Extract the (x, y) coordinate from the center of the cell holding the provided text.  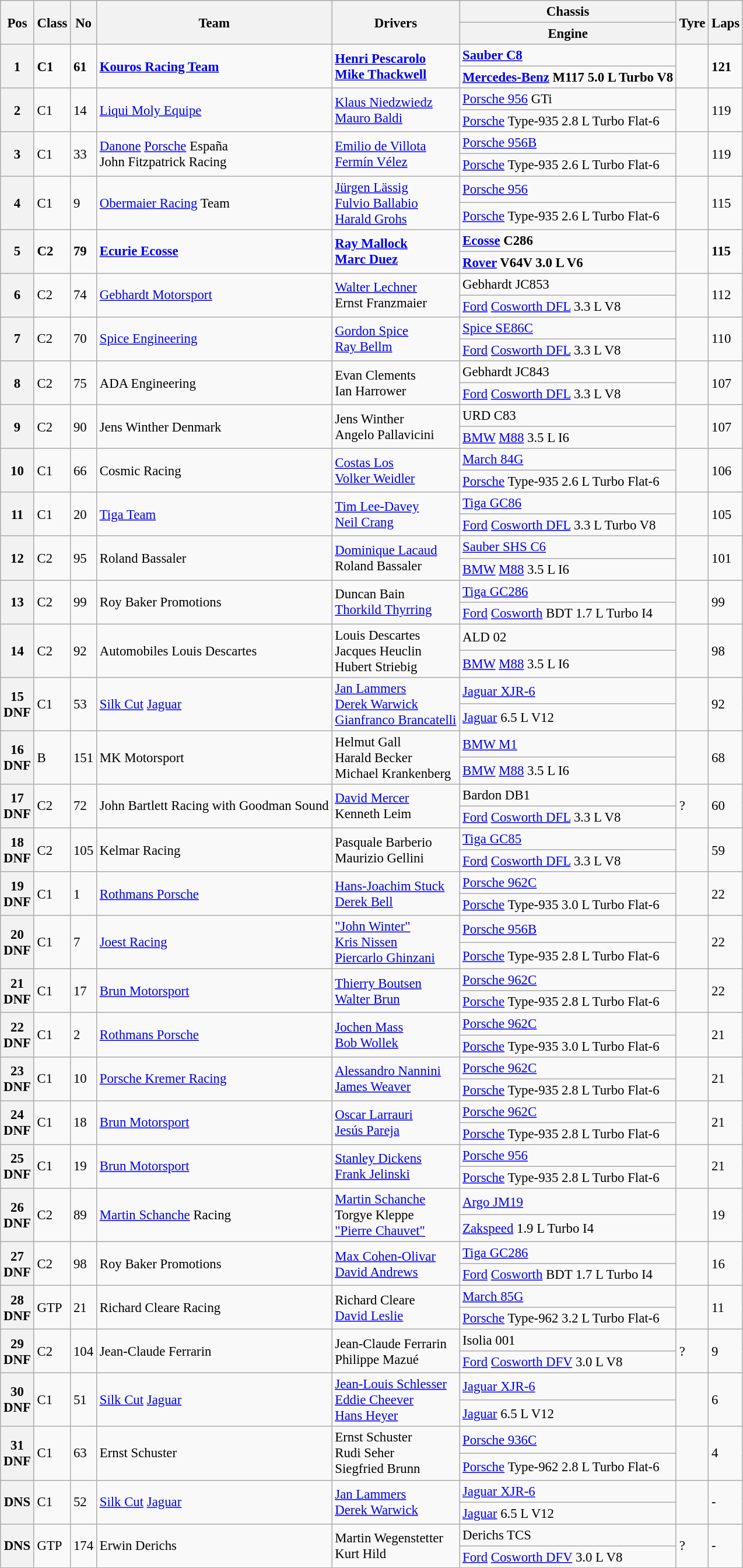
59 (726, 850)
Team (214, 22)
No (84, 22)
Bardon DB1 (568, 795)
Pos (17, 22)
28DNF (17, 1307)
Ecosse C286 (568, 240)
20 (84, 514)
Sauber C8 (568, 55)
66 (84, 470)
79 (84, 251)
Richard Cleare Racing (214, 1307)
Jean-Louis Schlesser Eddie Cheever Hans Heyer (395, 1400)
74 (84, 295)
Stanley Dickens Frank Jelinski (395, 1166)
110 (726, 339)
Drivers (395, 22)
Emilio de Villota Fermín Vélez (395, 154)
21DNF (17, 991)
29DNF (17, 1352)
Liqui Moly Equipe (214, 110)
March 85G (568, 1297)
Rover V64V 3.0 L V6 (568, 262)
104 (84, 1352)
Porsche Kremer Racing (214, 1079)
101 (726, 559)
Thierry Boutsen Walter Brun (395, 991)
Engine (568, 34)
John Bartlett Racing with Goodman Sound (214, 806)
Roland Bassaler (214, 559)
Cosmic Racing (214, 470)
19DNF (17, 893)
Jean-Claude Ferrarin Philippe Mazué (395, 1352)
Porsche Type-962 3.2 L Turbo Flat-6 (568, 1318)
URD C83 (568, 416)
Tyre (692, 22)
3 (17, 154)
Jens Winther Denmark (214, 427)
70 (84, 339)
Kouros Racing Team (214, 66)
Helmut Gall Harald Becker Michael Krankenberg (395, 757)
Tiga GC85 (568, 839)
17DNF (17, 806)
20DNF (17, 942)
Jens Winther Angelo Pallavicini (395, 427)
Danone Porsche España John Fitzpatrick Racing (214, 154)
Jan Lammers Derek Warwick (395, 1502)
Tiga GC86 (568, 503)
17 (84, 991)
Evan Clements Ian Harrower (395, 383)
5 (17, 251)
95 (84, 559)
12 (17, 559)
MK Motorsport (214, 757)
Richard Cleare David Leslie (395, 1307)
Costas Los Volker Weidler (395, 470)
Class (52, 22)
53 (84, 704)
ALD 02 (568, 637)
121 (726, 66)
Gordon Spice Ray Bellm (395, 339)
BMW M1 (568, 744)
Porsche 936C (568, 1440)
Gebhardt JC853 (568, 284)
Erwin Derichs (214, 1545)
Ford Cosworth DFL 3.3 L Turbo V8 (568, 525)
March 84G (568, 459)
15DNF (17, 704)
Porsche Type-962 2.8 L Turbo Flat-6 (568, 1467)
60 (726, 806)
Martin Schanche Torgye Kleppe "Pierre Chauvet" (395, 1215)
18 (84, 1122)
18DNF (17, 850)
68 (726, 757)
174 (84, 1545)
52 (84, 1502)
Joest Racing (214, 942)
72 (84, 806)
Ray Mallock Marc Duez (395, 251)
16DNF (17, 757)
Jean-Claude Ferrarin (214, 1352)
David Mercer Kenneth Leim (395, 806)
B (52, 757)
63 (84, 1454)
22DNF (17, 1034)
Max Cohen-Olivar David Andrews (395, 1263)
24DNF (17, 1122)
151 (84, 757)
89 (84, 1215)
Ernst Schuster Rudi Seher Siegfried Brunn (395, 1454)
Gebhardt JC843 (568, 372)
Ernst Schuster (214, 1454)
Tim Lee-Davey Neil Crang (395, 514)
Louis Descartes Jacques Heuclin Hubert Striebig (395, 651)
Argo JM19 (568, 1202)
Henri Pescarolo Mike Thackwell (395, 66)
90 (84, 427)
Chassis (568, 12)
26DNF (17, 1215)
Jochen Mass Bob Wollek (395, 1034)
27DNF (17, 1263)
Kelmar Racing (214, 850)
Hans-Joachim Stuck Derek Bell (395, 893)
"John Winter" Kris Nissen Piercarlo Ghinzani (395, 942)
Mercedes-Benz M117 5.0 L Turbo V8 (568, 78)
51 (84, 1400)
Laps (726, 22)
Sauber SHS C6 (568, 548)
Jürgen Lässig Fulvio Ballabio Harald Grohs (395, 203)
Derichs TCS (568, 1535)
30DNF (17, 1400)
Oscar Larrauri Jesús Pareja (395, 1122)
Porsche 956 GTi (568, 99)
Walter Lechner Ernst Franzmaier (395, 295)
ADA Engineering (214, 383)
106 (726, 470)
75 (84, 383)
61 (84, 66)
Duncan Bain Thorkild Thyrring (395, 602)
Zakspeed 1.9 L Turbo I4 (568, 1229)
23DNF (17, 1079)
8 (17, 383)
112 (726, 295)
Martin Wegenstetter Kurt Hild (395, 1545)
Tiga Team (214, 514)
16 (726, 1263)
Spice Engineering (214, 339)
33 (84, 154)
Klaus Niedzwiedz Mauro Baldi (395, 110)
Isolia 001 (568, 1341)
Dominique Lacaud Roland Bassaler (395, 559)
Ecurie Ecosse (214, 251)
Pasquale Barberio Maurizio Gellini (395, 850)
Martin Schanche Racing (214, 1215)
Gebhardt Motorsport (214, 295)
Alessandro Nannini James Weaver (395, 1079)
Spice SE86C (568, 328)
13 (17, 602)
25DNF (17, 1166)
Obermaier Racing Team (214, 203)
Automobiles Louis Descartes (214, 651)
Jan Lammers Derek Warwick Gianfranco Brancatelli (395, 704)
31DNF (17, 1454)
